From the cell containing the given text, extract its center point as (X, Y) coordinate. 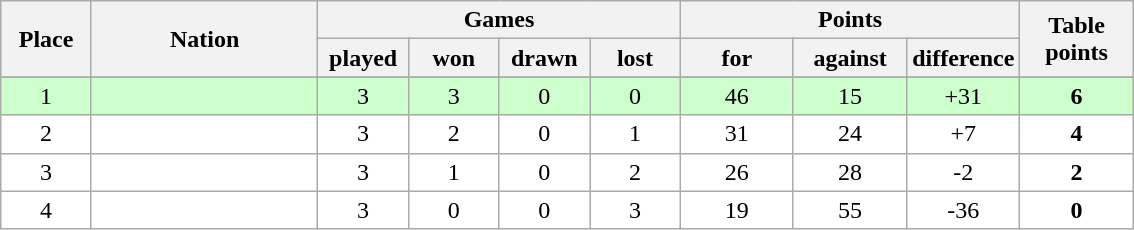
46 (736, 96)
Place (46, 39)
55 (850, 210)
28 (850, 172)
Nation (204, 39)
difference (964, 58)
+7 (964, 134)
played (364, 58)
31 (736, 134)
-2 (964, 172)
6 (1076, 96)
against (850, 58)
drawn (544, 58)
15 (850, 96)
24 (850, 134)
Games (499, 20)
for (736, 58)
Points (850, 20)
+31 (964, 96)
26 (736, 172)
19 (736, 210)
Tablepoints (1076, 39)
lost (636, 58)
won (454, 58)
-36 (964, 210)
